Capture the cell that displays the provided text and extract its [x, y] central coordinate. 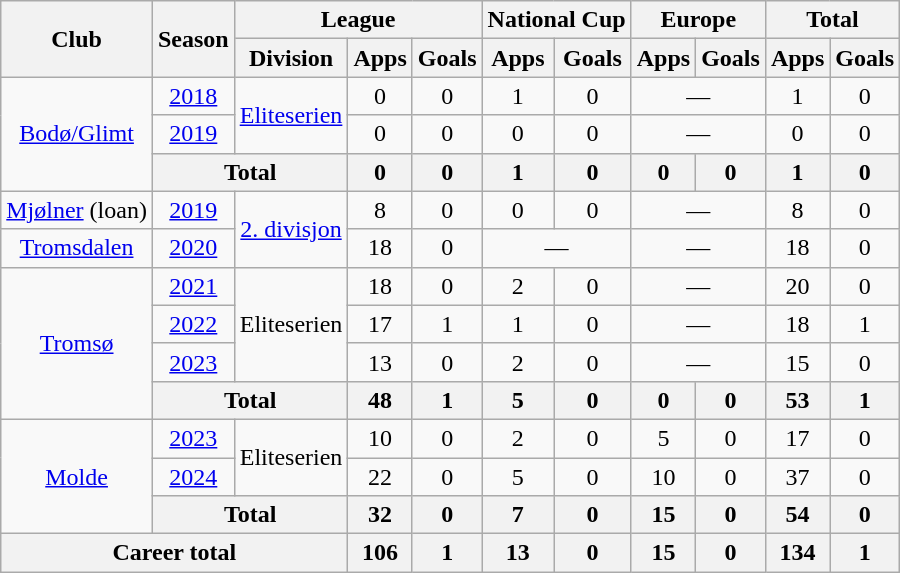
League [358, 20]
Club [77, 39]
2018 [193, 96]
2022 [193, 324]
20 [797, 286]
2024 [193, 477]
7 [518, 515]
Division [291, 58]
53 [797, 400]
Mjølner (loan) [77, 210]
Bodø/Glimt [77, 134]
Career total [174, 553]
134 [797, 553]
37 [797, 477]
Tromsø [77, 343]
Europe [698, 20]
22 [380, 477]
54 [797, 515]
2021 [193, 286]
2020 [193, 248]
106 [380, 553]
48 [380, 400]
Tromsdalen [77, 248]
32 [380, 515]
Molde [77, 476]
2. divisjon [291, 229]
National Cup [556, 20]
Season [193, 39]
